Pinpoint the cell where the given text exists, returning its (X, Y) midpoint coordinate. 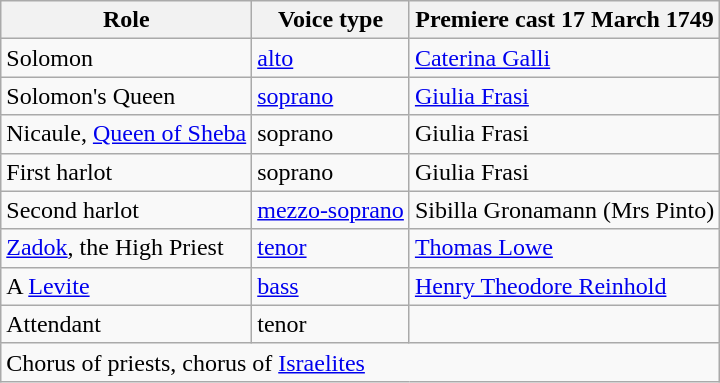
bass (331, 286)
Role (126, 20)
Zadok, the High Priest (126, 248)
Nicaule, Queen of Sheba (126, 134)
Premiere cast 17 March 1749 (564, 20)
Second harlot (126, 210)
Henry Theodore Reinhold (564, 286)
Voice type (331, 20)
Sibilla Gronamann (Mrs Pinto) (564, 210)
alto (331, 58)
A Levite (126, 286)
Attendant (126, 324)
Solomon's Queen (126, 96)
Caterina Galli (564, 58)
First harlot (126, 172)
mezzo-soprano (331, 210)
Chorus of priests, chorus of Israelites (360, 362)
Thomas Lowe (564, 248)
Solomon (126, 58)
